Return the [x, y] coordinate for the center point of the cell that contains the specified text.  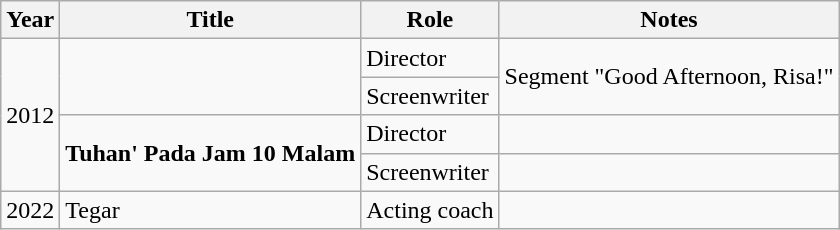
Segment "Good Afternoon, Risa!" [669, 77]
Year [30, 20]
Tegar [210, 210]
Role [430, 20]
2022 [30, 210]
2012 [30, 115]
Title [210, 20]
Notes [669, 20]
Acting coach [430, 210]
Tuhan' Pada Jam 10 Malam [210, 153]
